Pinpoint the cell where the given text exists, returning its (x, y) midpoint coordinate. 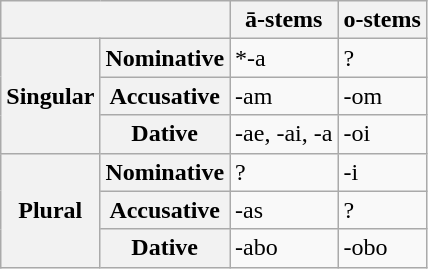
o-stems (382, 20)
-om (382, 96)
ā-stems (284, 20)
-ae, -ai, -a (284, 134)
-as (284, 210)
Plural (50, 210)
-i (382, 172)
-oi (382, 134)
-obo (382, 248)
-abo (284, 248)
Singular (50, 96)
*-a (284, 58)
-am (284, 96)
